Identify which cell holds the provided text, then report its (X, Y) central coordinate. 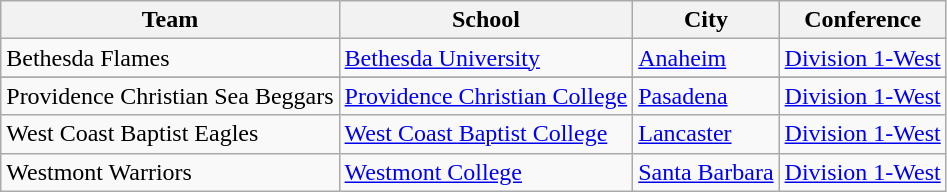
Team (170, 20)
West Coast Baptist Eagles (170, 134)
West Coast Baptist College (486, 134)
Providence Christian Sea Beggars (170, 96)
School (486, 20)
Westmont College (486, 172)
Anaheim (706, 58)
Santa Barbara (706, 172)
City (706, 20)
Lancaster (706, 134)
Pasadena (706, 96)
Providence Christian College (486, 96)
Conference (862, 20)
Bethesda Flames (170, 58)
Westmont Warriors (170, 172)
Bethesda University (486, 58)
